Search for the cell housing the specified text and yield its (X, Y) center coordinate. 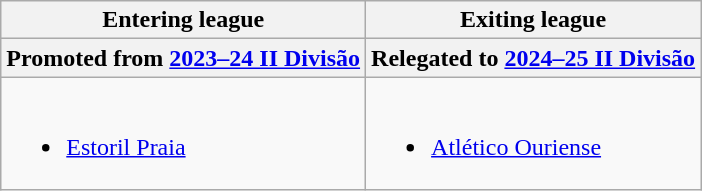
Promoted from 2023–24 II Divisão (184, 58)
Atlético Ouriense (534, 134)
Entering league (184, 20)
Estoril Praia (184, 134)
Exiting league (534, 20)
Relegated to 2024–25 II Divisão (534, 58)
